Locate the cell with the specified text and output its (X, Y) center coordinate. 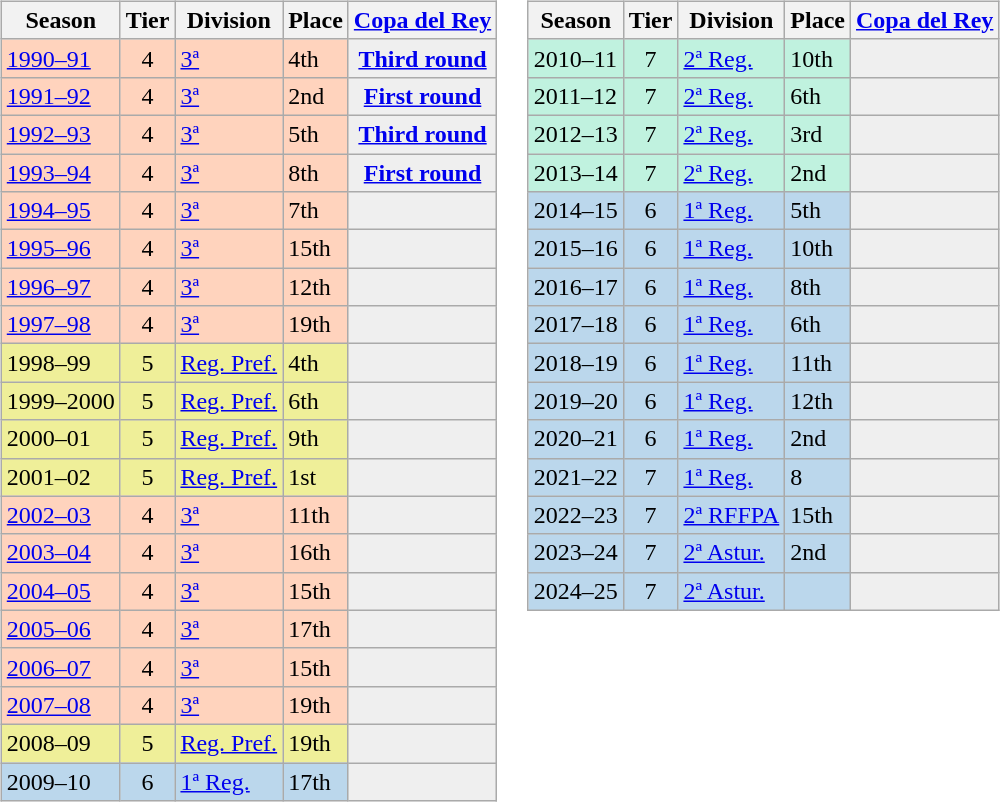
1991–92 (60, 96)
2011–12 (576, 96)
1992–93 (60, 134)
1994–95 (60, 211)
1997–98 (60, 325)
1996–97 (60, 287)
7th (316, 211)
2024–25 (576, 591)
2016–17 (576, 287)
3rd (818, 134)
2013–14 (576, 173)
2002–03 (60, 515)
1998–99 (60, 363)
2005–06 (60, 629)
2019–20 (576, 401)
16th (316, 553)
1995–96 (60, 249)
2003–04 (60, 553)
2004–05 (60, 591)
2018–19 (576, 363)
9th (316, 439)
2ª RFFPA (732, 515)
1990–91 (60, 58)
2001–02 (60, 477)
2020–21 (576, 439)
2007–08 (60, 705)
2015–16 (576, 249)
2021–22 (576, 477)
2000–01 (60, 439)
1st (316, 477)
2022–23 (576, 515)
2010–11 (576, 58)
2017–18 (576, 325)
2009–10 (60, 781)
8 (818, 477)
2012–13 (576, 134)
1999–2000 (60, 401)
2023–24 (576, 553)
2006–07 (60, 667)
2008–09 (60, 743)
2014–15 (576, 211)
1993–94 (60, 173)
